Identify which cell holds the provided text, then report its [x, y] central coordinate. 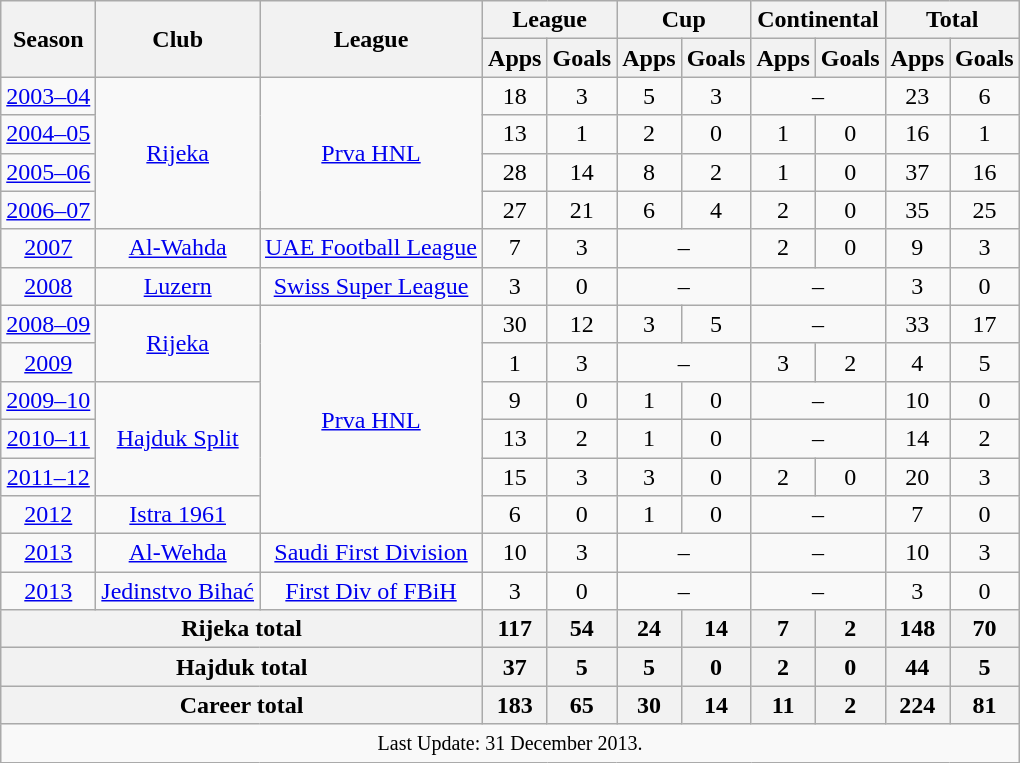
Saudi First Division [372, 553]
23 [917, 96]
2009 [48, 362]
2008 [48, 286]
24 [649, 629]
2009–10 [48, 400]
Hajduk Split [178, 438]
33 [917, 324]
117 [515, 629]
Season [48, 39]
2010–11 [48, 438]
2005–06 [48, 172]
Al-Wehda [178, 553]
2006–07 [48, 210]
Al-Wahda [178, 248]
2003–04 [48, 96]
70 [985, 629]
11 [783, 705]
Club [178, 39]
Continental [818, 20]
Istra 1961 [178, 515]
54 [582, 629]
8 [649, 172]
183 [515, 705]
21 [582, 210]
Swiss Super League [372, 286]
Hajduk total [242, 667]
12 [582, 324]
Total [952, 20]
2012 [48, 515]
148 [917, 629]
2011–12 [48, 477]
Jedinstvo Bihać [178, 591]
27 [515, 210]
Luzern [178, 286]
65 [582, 705]
20 [917, 477]
25 [985, 210]
Rijeka total [242, 629]
44 [917, 667]
18 [515, 96]
2007 [48, 248]
Last Update: 31 December 2013. [510, 743]
224 [917, 705]
First Div of FBiH [372, 591]
17 [985, 324]
28 [515, 172]
Cup [684, 20]
15 [515, 477]
Career total [242, 705]
2004–05 [48, 134]
2008–09 [48, 324]
81 [985, 705]
UAE Football League [372, 248]
35 [917, 210]
